For the text-containing cell, return its midpoint in [x, y] coordinate format. 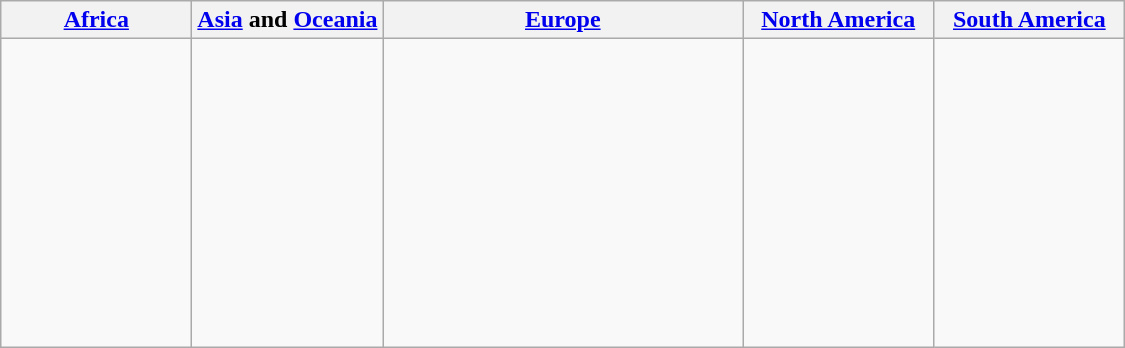
North America [838, 20]
South America [1030, 20]
Asia and Oceania [288, 20]
Africa [96, 20]
Europe [563, 20]
